Find where the given text appears and provide that cell's center as [x, y] coordinate. 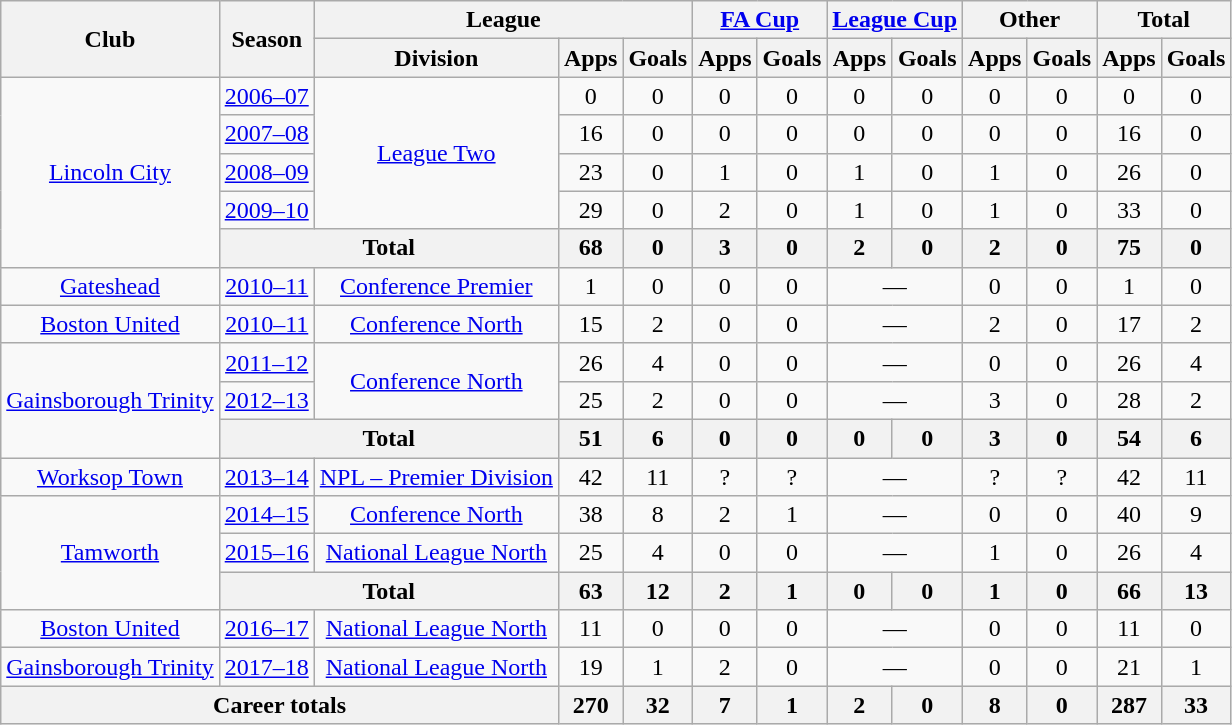
Lincoln City [110, 172]
75 [1129, 248]
15 [590, 324]
28 [1129, 400]
29 [590, 210]
19 [590, 667]
2011–12 [266, 362]
17 [1129, 324]
2015–16 [266, 553]
Conference Premier [436, 286]
51 [590, 438]
Other [1030, 20]
NPL – Premier Division [436, 477]
Tamworth [110, 553]
FA Cup [760, 20]
Division [436, 58]
68 [590, 248]
2006–07 [266, 96]
270 [590, 705]
2009–10 [266, 210]
Season [266, 39]
63 [590, 591]
Career totals [280, 705]
13 [1196, 591]
League [503, 20]
2013–14 [266, 477]
23 [590, 172]
Worksop Town [110, 477]
287 [1129, 705]
League Cup [895, 20]
2017–18 [266, 667]
38 [590, 515]
Gateshead [110, 286]
2012–13 [266, 400]
54 [1129, 438]
7 [725, 705]
21 [1129, 667]
2014–15 [266, 515]
32 [658, 705]
40 [1129, 515]
9 [1196, 515]
12 [658, 591]
Club [110, 39]
66 [1129, 591]
2016–17 [266, 629]
League Two [436, 153]
2008–09 [266, 172]
2007–08 [266, 134]
